Scan for the cell matching the given text and deliver its (x, y) coordinate at center. 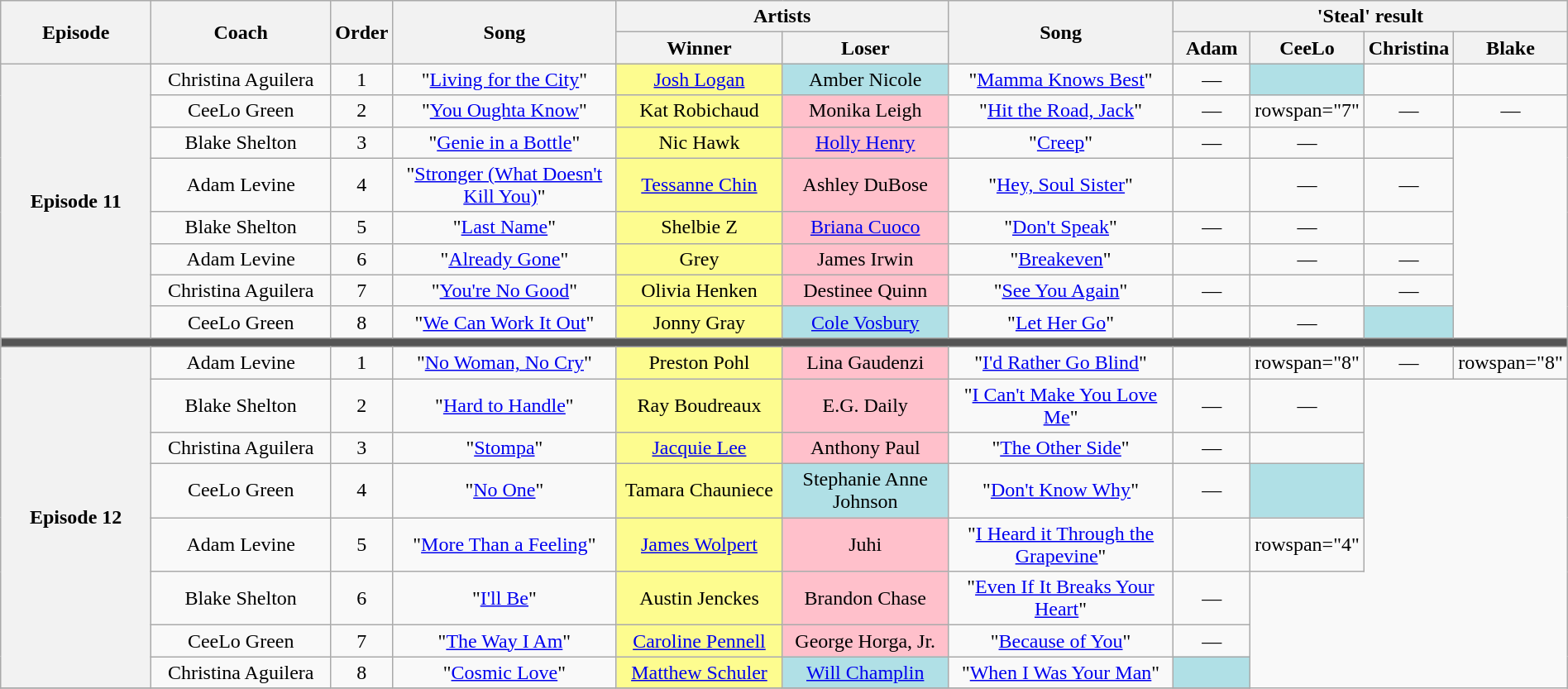
"Hey, Soul Sister" (1060, 185)
"We Can Work It Out" (504, 322)
"The Way I Am" (504, 641)
rowspan="7" (1307, 111)
"More Than a Feeling" (504, 544)
"Even If It Breaks Your Heart" (1060, 599)
"Stompa" (504, 448)
Lina Gaudenzi (865, 362)
Stephanie Anne Johnson (865, 491)
"Living for the City" (504, 79)
Nic Hawk (700, 142)
"See You Again" (1060, 290)
Coach (241, 32)
"You're No Good" (504, 290)
Ashley DuBose (865, 185)
Preston Pohl (700, 362)
Josh Logan (700, 79)
Winner (700, 48)
"Already Gone" (504, 259)
Artists (782, 17)
"Last Name" (504, 227)
Holly Henry (865, 142)
Kat Robichaud (700, 111)
Tessanne Chin (700, 185)
Episode (76, 32)
"Stronger (What Doesn't Kill You)" (504, 185)
Olivia Henken (700, 290)
"Creep" (1060, 142)
Loser (865, 48)
Jonny Gray (700, 322)
"Hit the Road, Jack" (1060, 111)
"Let Her Go" (1060, 322)
Brandon Chase (865, 599)
"Breakeven" (1060, 259)
Austin Jenckes (700, 599)
Adam (1212, 48)
Episode 11 (76, 201)
"I'll Be" (504, 599)
"Don't Know Why" (1060, 491)
"Cosmic Love" (504, 672)
Will Champlin (865, 672)
Cole Vosbury (865, 322)
Monika Leigh (865, 111)
James Wolpert (700, 544)
"Don't Speak" (1060, 227)
Christina (1408, 48)
"I'd Rather Go Blind" (1060, 362)
"I Heard it Through the Grapevine" (1060, 544)
Caroline Pennell (700, 641)
"Mamma Knows Best" (1060, 79)
"No Woman, No Cry" (504, 362)
Grey (700, 259)
"Because of You" (1060, 641)
Matthew Schuler (700, 672)
"Genie in a Bottle" (504, 142)
CeeLo (1307, 48)
Order (362, 32)
Episode 12 (76, 517)
Jacquie Lee (700, 448)
Destinee Quinn (865, 290)
Tamara Chauniece (700, 491)
"Hard to Handle" (504, 405)
Anthony Paul (865, 448)
Amber Nicole (865, 79)
Ray Boudreaux (700, 405)
"The Other Side" (1060, 448)
"You Oughta Know" (504, 111)
'Steal' result (1371, 17)
Briana Cuoco (865, 227)
E.G. Daily (865, 405)
George Horga, Jr. (865, 641)
James Irwin (865, 259)
"No One" (504, 491)
Shelbie Z (700, 227)
Juhi (865, 544)
"When I Was Your Man" (1060, 672)
Blake (1511, 48)
rowspan="4" (1307, 544)
"I Can't Make You Love Me" (1060, 405)
